Find where the given text appears and provide that cell's center as (x, y) coordinate. 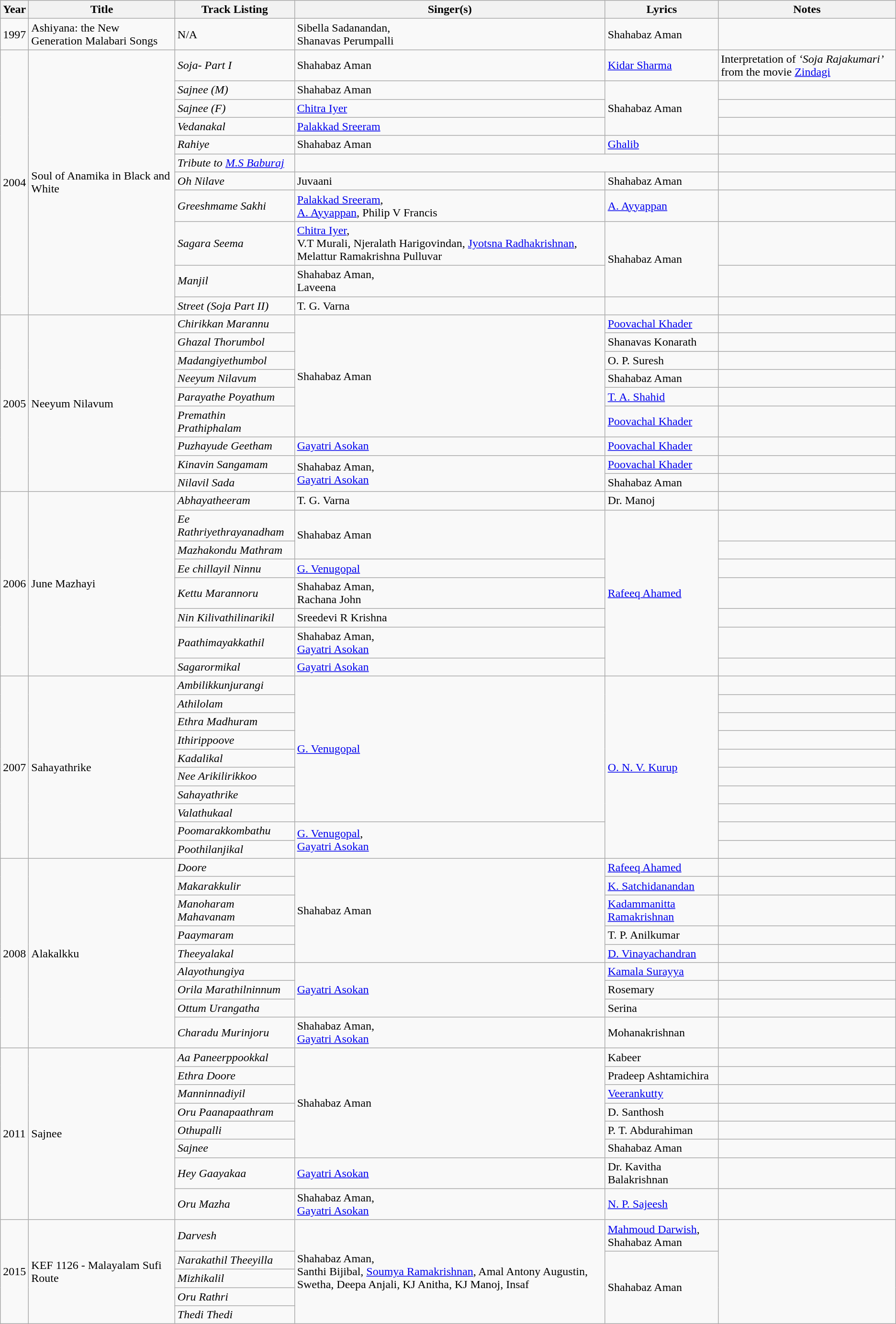
Kadalikal (235, 758)
Palakkad Sreeram,A. Ayyappan, Philip V Francis (450, 206)
Poothilanjikal (235, 849)
Track Listing (235, 10)
Paathimayakkathil (235, 642)
Mizhikalil (235, 1278)
Soja- Part I (235, 65)
Ethra Madhuram (235, 722)
Doore (235, 867)
G. Venugopal,Gayatri Asokan (450, 840)
Dr. Kavitha Balakrishnan (661, 1173)
Chitra Iyer,V.T Murali, Njeralath Harigovindan, Jyotsna Radhakrishnan, Melattur Ramakrishna Pulluvar (450, 243)
Narakathil Theeyilla (235, 1260)
Sibella Sadanandan,Shanavas Perumpalli (450, 34)
Manjil (235, 281)
Darvesh (235, 1235)
T. A. Shahid (661, 397)
Vedanakal (235, 126)
1997 (14, 34)
Mohanakrishnan (661, 1033)
2004 (14, 182)
Aa Paneerppookkal (235, 1057)
Ottum Urangatha (235, 1008)
Kabeer (661, 1057)
Theeyalakal (235, 953)
Kadammanitta Ramakrishnan (661, 910)
Parayathe Poyathum (235, 397)
Sajnee (M) (235, 90)
2008 (14, 954)
Ghazal Thorumbol (235, 342)
2006 (14, 584)
N/A (235, 34)
Orila Marathilninnum (235, 990)
Veerankutty (661, 1094)
Sajnee (F) (235, 108)
Oru Rathri (235, 1297)
Rahiye (235, 145)
Nee Arikilirikkoo (235, 776)
Notes (807, 10)
Ee Rathriyethrayanadham (235, 526)
2011 (14, 1134)
O. P. Suresh (661, 360)
Title (102, 10)
Kinavin Sangamam (235, 464)
K. Satchidanandan (661, 886)
Makarakkulir (235, 886)
Oru Paanapaathram (235, 1112)
Ithirippoove (235, 740)
Lyrics (661, 10)
Shahabaz Aman,Santhi Bijibal, Soumya Ramakrishnan, Amal Antony Augustin, Swetha, Deepa Anjali, KJ Anitha, KJ Manoj, Insaf (450, 1271)
Athilolam (235, 704)
Greeshmame Sakhi (235, 206)
Paaymaram (235, 935)
Alayothungiya (235, 972)
Manninnadiyil (235, 1094)
Soul of Anamika in Black and White (102, 182)
2015 (14, 1271)
Shahabaz Aman,Rachana John (450, 593)
Chitra Iyer (450, 108)
Kamala Surayya (661, 972)
Year (14, 10)
Sagara Seema (235, 243)
Dr. Manoj (661, 501)
Singer(s) (450, 10)
June Mazhayi (102, 584)
2005 (14, 404)
Ashiyana: the New Generation Malabari Songs (102, 34)
Manoharam Mahavanam (235, 910)
KEF 1126 - Malayalam Sufi Route (102, 1271)
Rosemary (661, 990)
A. Ayyappan (661, 206)
Ethra Doore (235, 1076)
Thedi Thedi (235, 1315)
Sreedevi R Krishna (450, 617)
Alakalkku (102, 954)
Othupalli (235, 1130)
Hey Gaayakaa (235, 1173)
Poomarakkombathu (235, 831)
Sagarormikal (235, 667)
Nilavil Sada (235, 482)
Juvaani (450, 181)
Oh Nilave (235, 181)
Pradeep Ashtamichira (661, 1076)
Puzhayude Geetham (235, 446)
2007 (14, 768)
Nin Kilivathilinarikil (235, 617)
Charadu Murinjoru (235, 1033)
Kettu Marannoru (235, 593)
Ambilikkunjurangi (235, 685)
Street (Soja Part II) (235, 306)
Shahabaz Aman,Laveena (450, 281)
Ghalib (661, 145)
O. N. V. Kurup (661, 768)
Palakkad Sreeram (450, 126)
Shanavas Konarath (661, 342)
Mahmoud Darwish,Shahabaz Aman (661, 1235)
N. P. Sajeesh (661, 1204)
Kidar Sharma (661, 65)
Abhayatheeram (235, 501)
Valathukaal (235, 813)
Interpretation of ‘Soja Rajakumari’ from the movie Zindagi (807, 65)
Tribute to M.S Baburaj (235, 163)
Serina (661, 1008)
D. Santhosh (661, 1112)
Chirikkan Marannu (235, 324)
D. Vinayachandran (661, 953)
Madangiyethumbol (235, 360)
P. T. Abdurahiman (661, 1130)
Ee chillayil Ninnu (235, 568)
Mazhakondu Mathram (235, 550)
Oru Mazha (235, 1204)
T. P. Anilkumar (661, 935)
Premathin Prathiphalam (235, 421)
